Return (x, y) of the center of cell containing provided text 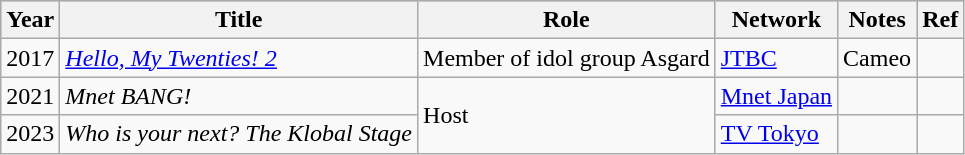
Host (567, 115)
JTBC (776, 58)
Title (239, 20)
Role (567, 20)
2017 (30, 58)
Network (776, 20)
Mnet Japan (776, 96)
Ref (940, 20)
TV Tokyo (776, 134)
Who is your next? The Klobal Stage (239, 134)
Year (30, 20)
Hello, My Twenties! 2 (239, 58)
2021 (30, 96)
Cameo (878, 58)
Mnet BANG! (239, 96)
2023 (30, 134)
Notes (878, 20)
Member of idol group Asgard (567, 58)
